Identify which cell holds the provided text, then report its [X, Y] central coordinate. 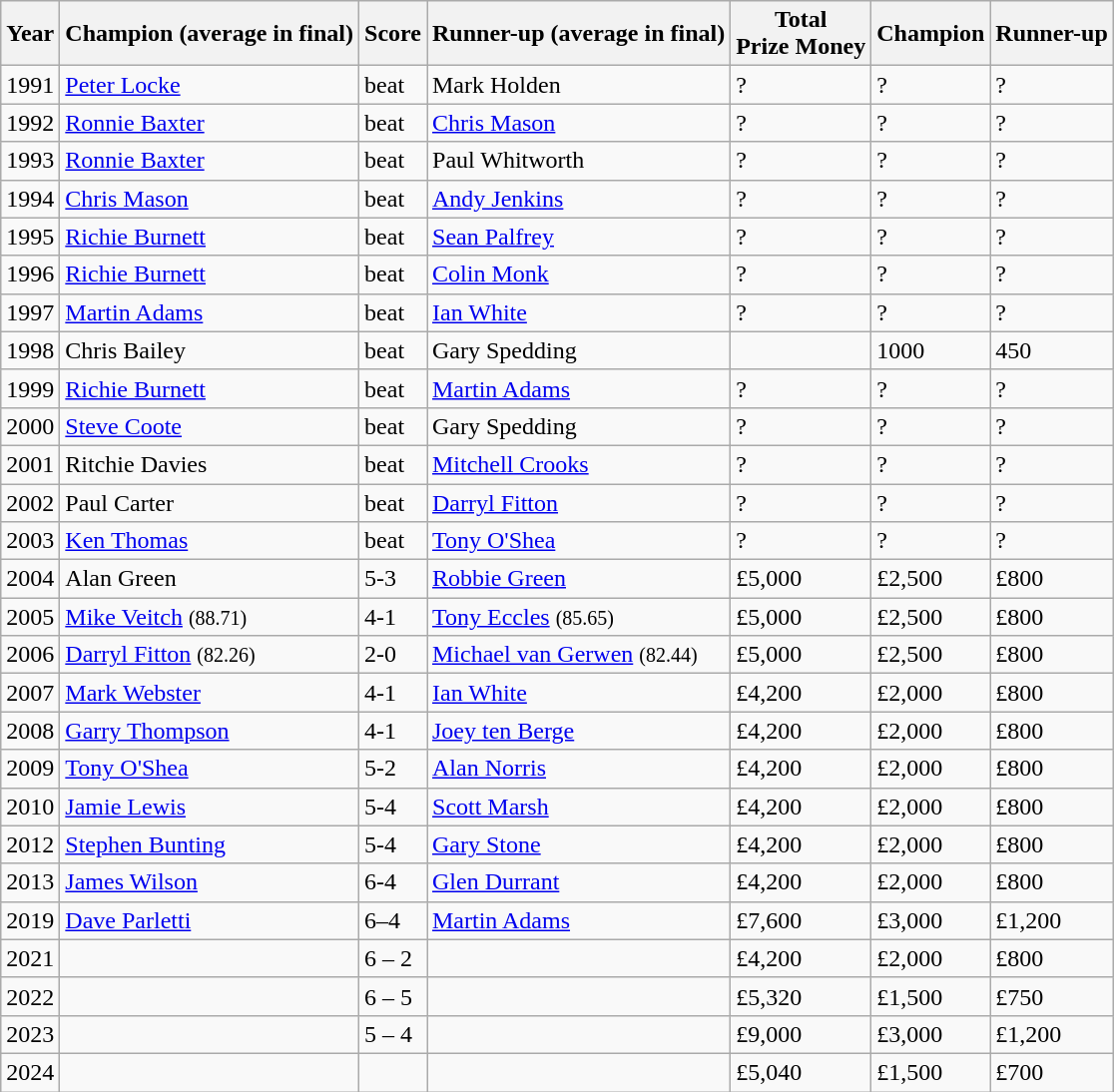
Mike Veitch (88.71) [210, 617]
Colin Monk [579, 274]
Ritchie Davies [210, 464]
Mitchell Crooks [579, 464]
5 – 4 [393, 1034]
Robbie Green [579, 579]
2003 [30, 541]
6-4 [393, 882]
450 [1052, 350]
Andy Jenkins [579, 199]
TotalPrize Money [801, 34]
Stephen Bunting [210, 844]
1991 [30, 85]
Champion (average in final) [210, 34]
2019 [30, 920]
Runner-up (average in final) [579, 34]
Peter Locke [210, 85]
£5,320 [801, 996]
1999 [30, 388]
Garry Thompson [210, 731]
2-0 [393, 655]
Jamie Lewis [210, 807]
Dave Parletti [210, 920]
Glen Durrant [579, 882]
Alan Green [210, 579]
2006 [30, 655]
Joey ten Berge [579, 731]
1997 [30, 312]
5-2 [393, 769]
£750 [1052, 996]
Champion [930, 34]
Tony Eccles (85.65) [579, 617]
2022 [30, 996]
£7,600 [801, 920]
2008 [30, 731]
Paul Whitworth [579, 161]
Scott Marsh [579, 807]
Runner-up [1052, 34]
Mark Holden [579, 85]
Ken Thomas [210, 541]
2024 [30, 1072]
Chris Bailey [210, 350]
2002 [30, 502]
6 – 5 [393, 996]
2010 [30, 807]
6 – 2 [393, 958]
Sean Palfrey [579, 237]
2023 [30, 1034]
6–4 [393, 920]
Year [30, 34]
£5,040 [801, 1072]
1995 [30, 237]
Score [393, 34]
Alan Norris [579, 769]
1998 [30, 350]
2007 [30, 693]
1994 [30, 199]
1993 [30, 161]
2000 [30, 426]
£700 [1052, 1072]
James Wilson [210, 882]
2001 [30, 464]
Steve Coote [210, 426]
5-3 [393, 579]
Darryl Fitton [579, 502]
Darryl Fitton (82.26) [210, 655]
2009 [30, 769]
2004 [30, 579]
Gary Stone [579, 844]
£9,000 [801, 1034]
2012 [30, 844]
1992 [30, 123]
Mark Webster [210, 693]
1996 [30, 274]
2021 [30, 958]
Michael van Gerwen (82.44) [579, 655]
2013 [30, 882]
1000 [930, 350]
Paul Carter [210, 502]
2005 [30, 617]
